Search for the cell housing the specified text and yield its (x, y) center coordinate. 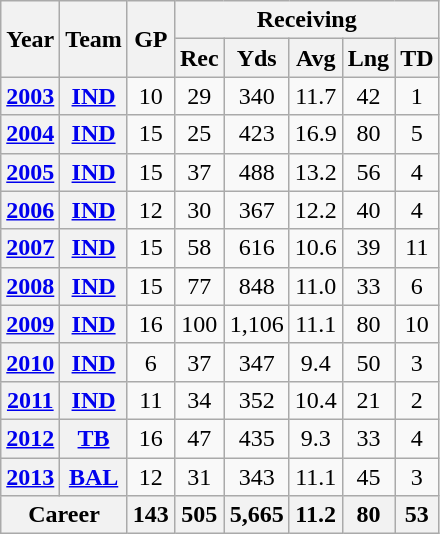
2 (417, 400)
616 (256, 248)
11.7 (316, 96)
16.9 (316, 134)
30 (199, 210)
423 (256, 134)
Rec (199, 58)
848 (256, 286)
39 (368, 248)
Lng (368, 58)
2006 (30, 210)
2009 (30, 324)
34 (199, 400)
347 (256, 362)
Year (30, 39)
50 (368, 362)
2010 (30, 362)
2013 (30, 477)
45 (368, 477)
31 (199, 477)
40 (368, 210)
42 (368, 96)
GP (150, 39)
340 (256, 96)
2008 (30, 286)
29 (199, 96)
10.4 (316, 400)
435 (256, 438)
56 (368, 172)
9.3 (316, 438)
TD (417, 58)
Receiving (306, 20)
1 (417, 96)
1,106 (256, 324)
2003 (30, 96)
11.0 (316, 286)
Avg (316, 58)
21 (368, 400)
25 (199, 134)
10.6 (316, 248)
Team (94, 39)
53 (417, 515)
11.2 (316, 515)
Yds (256, 58)
9.4 (316, 362)
488 (256, 172)
13.2 (316, 172)
5,665 (256, 515)
505 (199, 515)
TB (94, 438)
2012 (30, 438)
343 (256, 477)
100 (199, 324)
BAL (94, 477)
143 (150, 515)
2011 (30, 400)
47 (199, 438)
2007 (30, 248)
2005 (30, 172)
352 (256, 400)
2004 (30, 134)
Career (64, 515)
77 (199, 286)
58 (199, 248)
367 (256, 210)
5 (417, 134)
12.2 (316, 210)
